Pinpoint the cell where the given text exists, returning its (X, Y) midpoint coordinate. 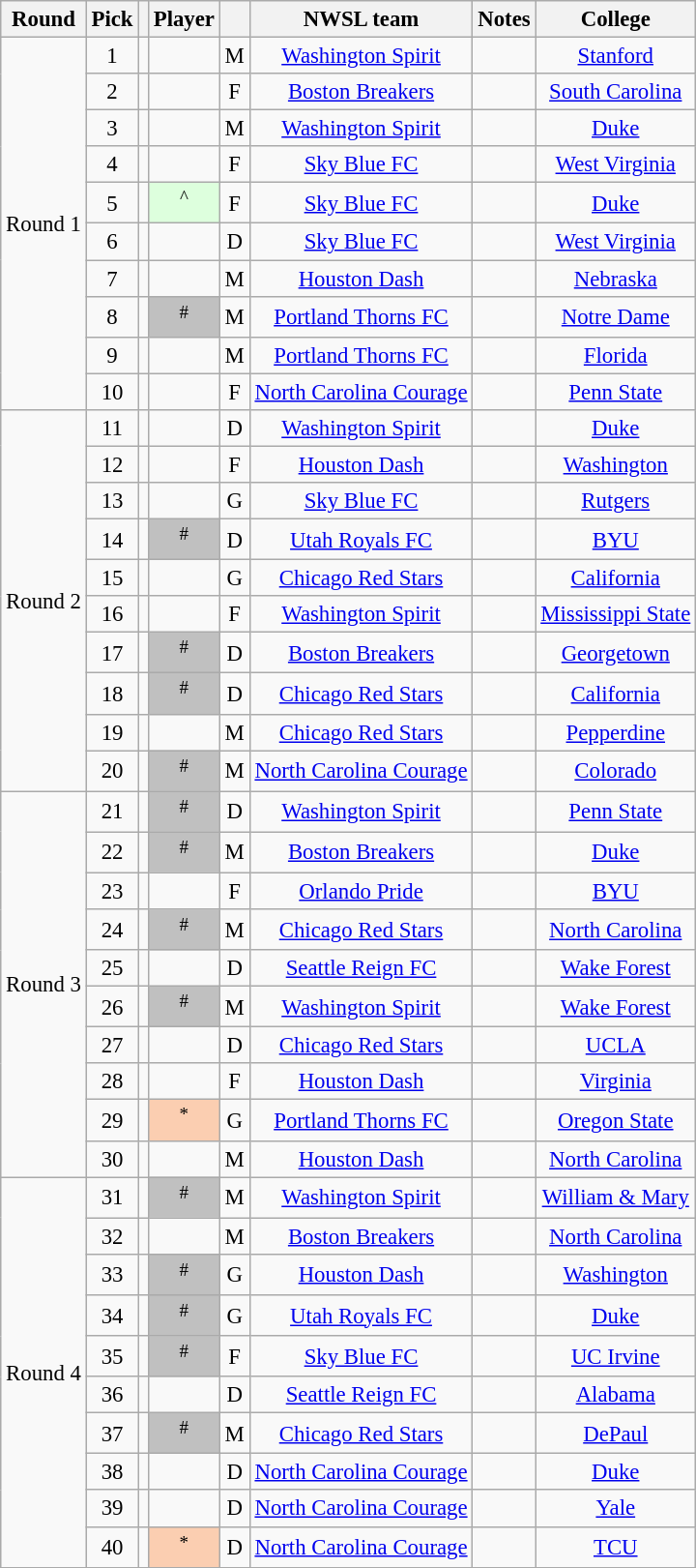
^ (184, 203)
40 (112, 1547)
20 (112, 771)
21 (112, 812)
Round 4 (43, 1373)
14 (112, 539)
19 (112, 732)
Yale (616, 1509)
Rutgers (616, 501)
12 (112, 464)
Alabama (616, 1395)
39 (112, 1509)
25 (112, 968)
23 (112, 891)
UCLA (616, 1046)
Pick (112, 19)
33 (112, 1275)
28 (112, 1082)
6 (112, 242)
Notre Dame (616, 316)
17 (112, 653)
15 (112, 578)
Notes (505, 19)
35 (112, 1356)
16 (112, 614)
William & Mary (616, 1198)
22 (112, 852)
College (616, 19)
Florida (616, 355)
36 (112, 1395)
Round 2 (43, 601)
South Carolina (616, 92)
Georgetown (616, 653)
29 (112, 1120)
Oregon State (616, 1120)
37 (112, 1434)
30 (112, 1159)
NWSL team (362, 19)
Round 1 (43, 224)
34 (112, 1316)
DePaul (616, 1434)
38 (112, 1472)
18 (112, 694)
3 (112, 129)
31 (112, 1198)
Virginia (616, 1082)
2 (112, 92)
5 (112, 203)
Player (184, 19)
10 (112, 392)
Round 3 (43, 985)
7 (112, 279)
8 (112, 316)
13 (112, 501)
UC Irvine (616, 1356)
27 (112, 1046)
11 (112, 429)
9 (112, 355)
Colorado (616, 771)
Pepperdine (616, 732)
Stanford (616, 56)
26 (112, 1007)
Nebraska (616, 279)
TCU (616, 1547)
24 (112, 930)
1 (112, 56)
Orlando Pride (362, 891)
4 (112, 164)
Mississippi State (616, 614)
Round (43, 19)
32 (112, 1236)
